Pinpoint the cell where the given text exists, returning its (x, y) midpoint coordinate. 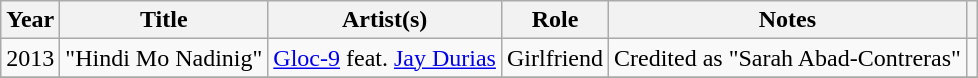
Role (554, 20)
Notes (788, 20)
2013 (30, 58)
"Hindi Mo Nadinig" (164, 58)
Title (164, 20)
Gloc-9 feat. Jay Durias (385, 58)
Credited as "Sarah Abad-Contreras" (788, 58)
Girlfriend (554, 58)
Year (30, 20)
Artist(s) (385, 20)
